Find where the given text appears and provide that cell's center as [x, y] coordinate. 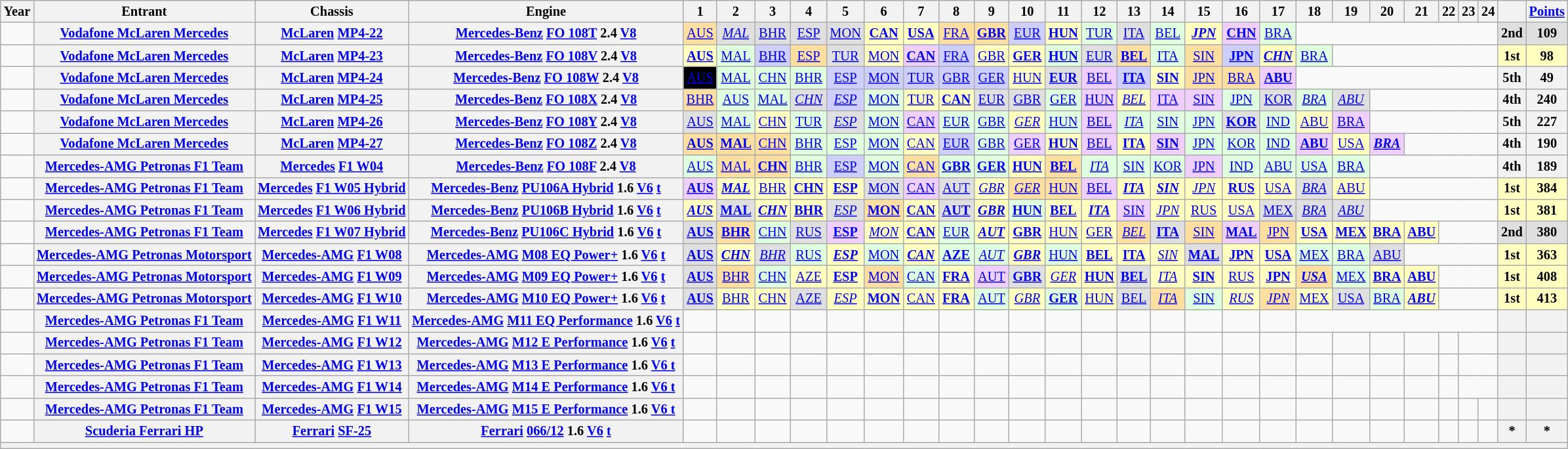
Year [17, 11]
Mercedes-AMG M13 E Performance 1.6 V6 t [546, 365]
Mercedes-AMG F1 W12 [332, 343]
10 [1027, 11]
Mercedes F1 W07 Hybrid [332, 232]
Mercedes-Benz FO 108V 2.4 V8 [546, 56]
McLaren MP4-23 [332, 56]
22 [1449, 11]
7 [921, 11]
Mercedes F1 W06 Hybrid [332, 210]
21 [1422, 11]
2 [736, 11]
17 [1277, 11]
Mercedes-AMG M15 E Performance 1.6 V6 t [546, 409]
1 [700, 11]
227 [1547, 122]
20 [1388, 11]
Mercedes-AMG F1 W08 [332, 255]
Ferrari 066/12 1.6 V6 t [546, 431]
Scuderia Ferrari HP [144, 431]
190 [1547, 144]
McLaren MP4-22 [332, 33]
Mercedes-Benz FO 108X 2.4 V8 [546, 100]
Mercedes-Benz FO 108T 2.4 V8 [546, 33]
Mercedes F1 W05 Hybrid [332, 188]
11 [1064, 11]
Mercedes-AMG F1 W09 [332, 276]
Mercedes-AMG F1 W11 [332, 321]
413 [1547, 299]
15 [1204, 11]
Mercedes-Benz FO 108Z 2.4 V8 [546, 144]
Mercedes F1 W04 [332, 166]
Mercedes-Benz PU106C Hybrid 1.6 V6 t [546, 232]
Mercedes-AMG F1 W13 [332, 365]
14 [1167, 11]
Mercedes-AMG M11 EQ Performance 1.6 V6 t [546, 321]
23 [1468, 11]
Mercedes-AMG M12 E Performance 1.6 V6 t [546, 343]
Mercedes-AMG F1 W14 [332, 387]
Mercedes-AMG M14 E Performance 1.6 V6 t [546, 387]
24 [1488, 11]
6 [884, 11]
3 [773, 11]
13 [1134, 11]
Mercedes-Benz PU106A Hybrid 1.6 V6 t [546, 188]
Mercedes-AMG M08 EQ Power+ 1.6 V6 t [546, 255]
19 [1351, 11]
18 [1314, 11]
12 [1099, 11]
240 [1547, 100]
109 [1547, 33]
Mercedes-AMG M09 EQ Power+ 1.6 V6 t [546, 276]
Entrant [144, 11]
384 [1547, 188]
9 [992, 11]
Mercedes-Benz FO 108F 2.4 V8 [546, 166]
Mercedes-AMG M10 EQ Power+ 1.6 V6 t [546, 299]
Mercedes-Benz FO 108Y 2.4 V8 [546, 122]
Mercedes-AMG F1 W15 [332, 409]
189 [1547, 166]
363 [1547, 255]
8 [956, 11]
McLaren MP4-26 [332, 122]
49 [1547, 77]
4 [809, 11]
408 [1547, 276]
380 [1547, 232]
Chassis [332, 11]
5 [846, 11]
Mercedes-AMG F1 W10 [332, 299]
16 [1241, 11]
McLaren MP4-27 [332, 144]
McLaren MP4-25 [332, 100]
98 [1547, 56]
Ferrari SF-25 [332, 431]
381 [1547, 210]
Engine [546, 11]
Points [1547, 11]
Mercedes-Benz FO 108W 2.4 V8 [546, 77]
McLaren MP4-24 [332, 77]
Mercedes-Benz PU106B Hybrid 1.6 V6 t [546, 210]
